From the cell containing the given text, extract its center point as (x, y) coordinate. 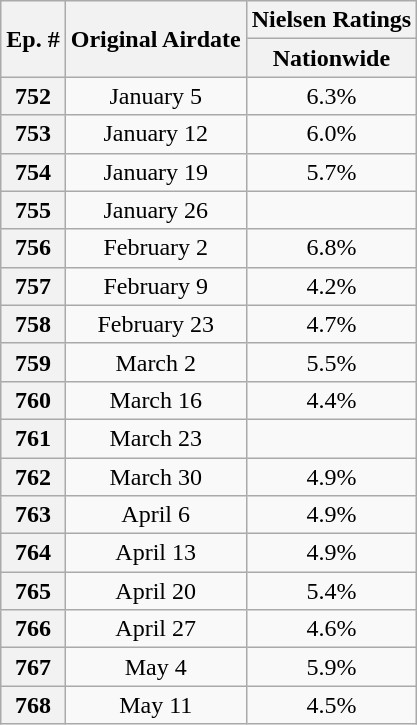
757 (33, 286)
April 20 (156, 591)
May 4 (156, 667)
January 12 (156, 134)
754 (33, 172)
January 26 (156, 210)
February 9 (156, 286)
755 (33, 210)
764 (33, 553)
5.4% (331, 591)
753 (33, 134)
766 (33, 629)
6.3% (331, 96)
May 11 (156, 705)
763 (33, 515)
760 (33, 400)
April 6 (156, 515)
758 (33, 324)
March 16 (156, 400)
5.9% (331, 667)
4.4% (331, 400)
761 (33, 438)
Ep. # (33, 39)
Nielsen Ratings (331, 20)
765 (33, 591)
January 5 (156, 96)
February 23 (156, 324)
April 13 (156, 553)
4.5% (331, 705)
756 (33, 248)
767 (33, 667)
April 27 (156, 629)
Original Airdate (156, 39)
759 (33, 362)
March 23 (156, 438)
February 2 (156, 248)
6.8% (331, 248)
768 (33, 705)
4.6% (331, 629)
Nationwide (331, 58)
5.5% (331, 362)
4.2% (331, 286)
5.7% (331, 172)
6.0% (331, 134)
762 (33, 477)
January 19 (156, 172)
March 30 (156, 477)
4.7% (331, 324)
March 2 (156, 362)
752 (33, 96)
